Find where the given text appears and provide that cell's center as (x, y) coordinate. 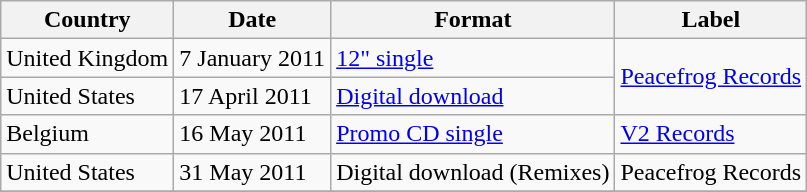
16 May 2011 (252, 134)
Country (88, 20)
Belgium (88, 134)
17 April 2011 (252, 96)
Digital download (473, 96)
12" single (473, 58)
United Kingdom (88, 58)
Promo CD single (473, 134)
Format (473, 20)
V2 Records (711, 134)
Digital download (Remixes) (473, 172)
Date (252, 20)
Label (711, 20)
7 January 2011 (252, 58)
31 May 2011 (252, 172)
